Capture the cell that displays the provided text and extract its [x, y] central coordinate. 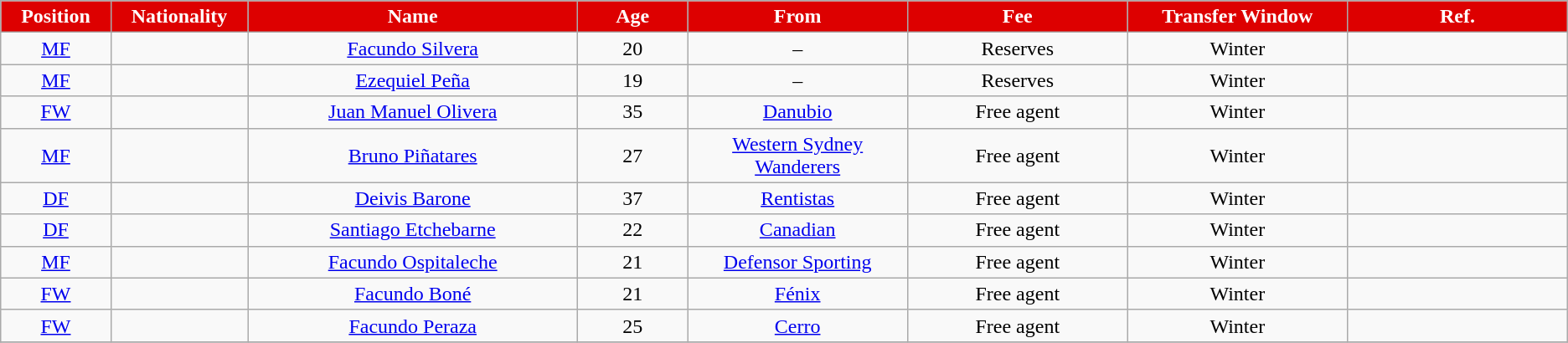
Facundo Boné [413, 294]
37 [633, 198]
Fénix [797, 294]
19 [633, 80]
35 [633, 112]
Santiago Etchebarne [413, 230]
Juan Manuel Olivera [413, 112]
Defensor Sporting [797, 262]
Ezequiel Peña [413, 80]
Name [413, 17]
Facundo Peraza [413, 325]
Transfer Window [1238, 17]
27 [633, 156]
Cerro [797, 325]
Facundo Ospitaleche [413, 262]
25 [633, 325]
Western Sydney Wanderers [797, 156]
Fee [1017, 17]
22 [633, 230]
Position [56, 17]
Nationality [179, 17]
From [797, 17]
Facundo Silvera [413, 49]
20 [633, 49]
Rentistas [797, 198]
Bruno Piñatares [413, 156]
Deivis Barone [413, 198]
Ref. [1457, 17]
Canadian [797, 230]
Age [633, 17]
Danubio [797, 112]
